Provide the (x, y) coordinate of the cell's center where the given text is located.  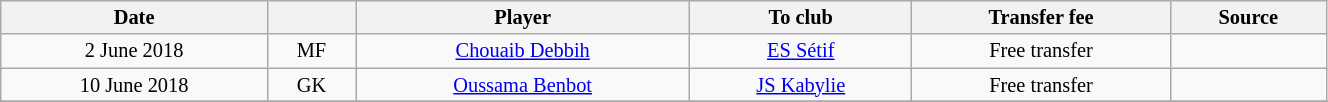
10 June 2018 (134, 85)
Date (134, 17)
Source (1248, 17)
Transfer fee (1042, 17)
To club (801, 17)
ES Sétif (801, 51)
2 June 2018 (134, 51)
Player (523, 17)
JS Kabylie (801, 85)
MF (311, 51)
Oussama Benbot (523, 85)
Chouaib Debbih (523, 51)
GK (311, 85)
